Determine the [X, Y] coordinate at the center of the cell enclosing the given text.  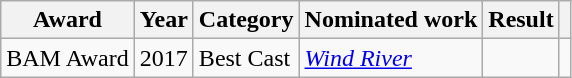
Result [521, 20]
BAM Award [68, 58]
Year [164, 20]
Category [246, 20]
Nominated work [391, 20]
2017 [164, 58]
Best Cast [246, 58]
Award [68, 20]
Wind River [391, 58]
